Detect which cell encompasses the target text, then output its [X, Y] center coordinate. 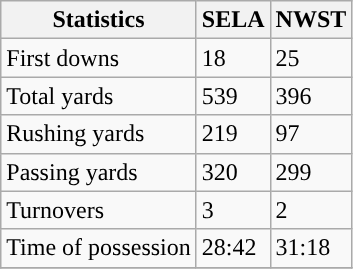
539 [233, 96]
25 [311, 58]
NWST [311, 20]
320 [233, 172]
28:42 [233, 248]
97 [311, 134]
219 [233, 134]
Rushing yards [99, 134]
31:18 [311, 248]
Statistics [99, 20]
Turnovers [99, 210]
299 [311, 172]
Total yards [99, 96]
3 [233, 210]
First downs [99, 58]
2 [311, 210]
Passing yards [99, 172]
396 [311, 96]
Time of possession [99, 248]
18 [233, 58]
SELA [233, 20]
